Return the [X, Y] coordinate for the center point of the cell that contains the specified text.  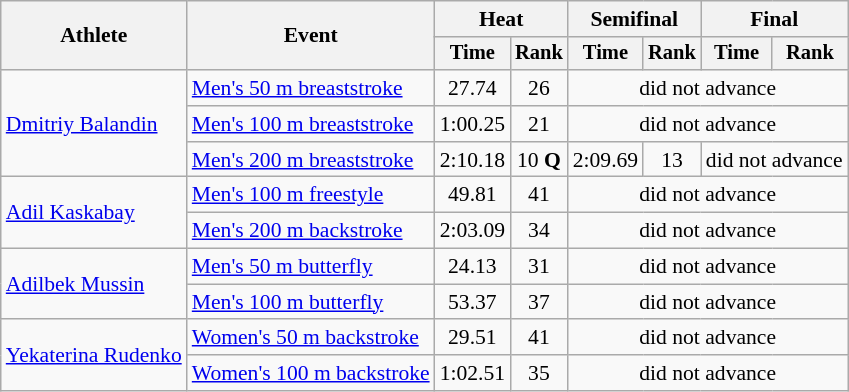
Semifinal [634, 19]
31 [539, 267]
1:00.25 [472, 124]
Women's 100 m backstroke [311, 373]
Heat [502, 19]
53.37 [472, 302]
Men's 100 m freestyle [311, 195]
Men's 200 m breaststroke [311, 160]
Men's 50 m breaststroke [311, 88]
2:09.69 [606, 160]
29.51 [472, 338]
37 [539, 302]
Athlete [94, 36]
26 [539, 88]
Yekaterina Rudenko [94, 356]
Men's 50 m butterfly [311, 267]
35 [539, 373]
Men's 200 m backstroke [311, 231]
Dmitriy Balandin [94, 124]
10 Q [539, 160]
Men's 100 m breaststroke [311, 124]
Women's 50 m backstroke [311, 338]
Event [311, 36]
24.13 [472, 267]
13 [672, 160]
1:02.51 [472, 373]
27.74 [472, 88]
2:10.18 [472, 160]
Adil Kaskabay [94, 212]
Final [774, 19]
34 [539, 231]
49.81 [472, 195]
21 [539, 124]
Adilbek Mussin [94, 284]
2:03.09 [472, 231]
Men's 100 m butterfly [311, 302]
